Search for the cell housing the specified text and yield its (x, y) center coordinate. 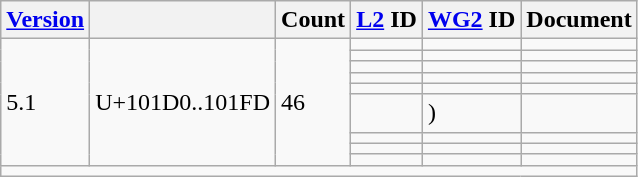
5.1 (46, 102)
U+101D0..101FD (183, 102)
L2 ID (387, 20)
Count (314, 20)
WG2 ID (471, 20)
) (471, 113)
Document (579, 20)
Version (46, 20)
46 (314, 102)
